Return (x, y) of the center of cell containing provided text 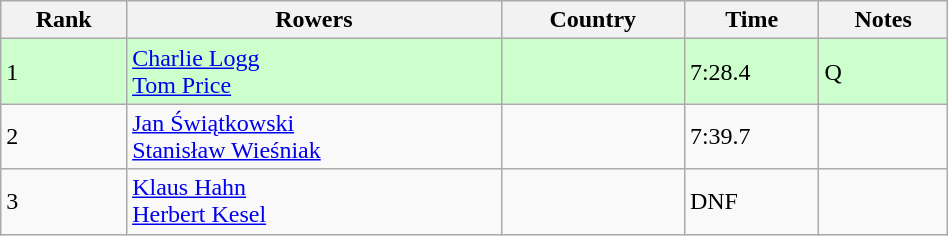
Q (883, 72)
Klaus HahnHerbert Kesel (314, 202)
1 (64, 72)
Time (752, 20)
Country (592, 20)
Notes (883, 20)
DNF (752, 202)
7:39.7 (752, 136)
Charlie LoggTom Price (314, 72)
3 (64, 202)
Rank (64, 20)
Jan ŚwiątkowskiStanisław Wieśniak (314, 136)
7:28.4 (752, 72)
Rowers (314, 20)
2 (64, 136)
